Search for the cell housing the specified text and yield its [x, y] center coordinate. 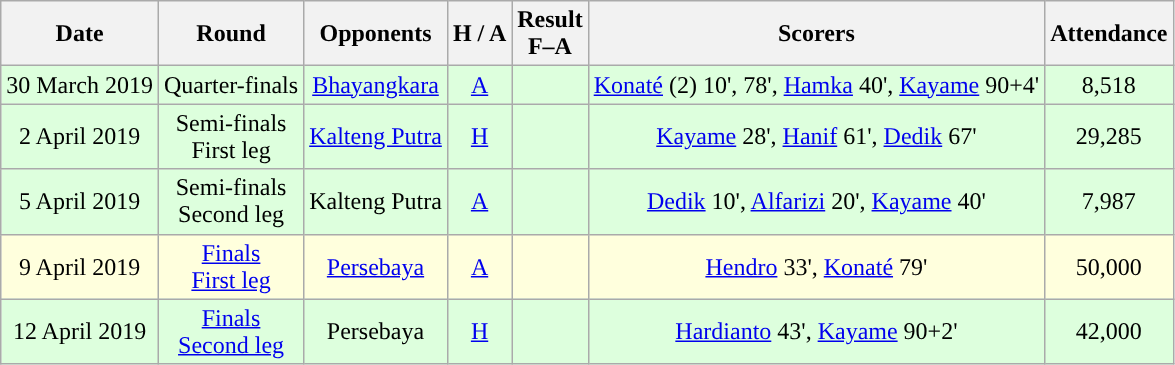
50,000 [1109, 266]
H / A [479, 34]
Kayame 28', Hanif 61', Dedik 67' [816, 136]
29,285 [1109, 136]
Scorers [816, 34]
Round [230, 34]
Semi-finalsFirst leg [230, 136]
Hardianto 43', Kayame 90+2' [816, 332]
Date [80, 34]
5 April 2019 [80, 202]
30 March 2019 [80, 85]
8,518 [1109, 85]
Hendro 33', Konaté 79' [816, 266]
2 April 2019 [80, 136]
9 April 2019 [80, 266]
Attendance [1109, 34]
Bhayangkara [376, 85]
Opponents [376, 34]
Semi-finalsSecond leg [230, 202]
ResultF–A [550, 34]
7,987 [1109, 202]
FinalsFirst leg [230, 266]
Quarter-finals [230, 85]
42,000 [1109, 332]
12 April 2019 [80, 332]
FinalsSecond leg [230, 332]
Dedik 10', Alfarizi 20', Kayame 40' [816, 202]
Konaté (2) 10', 78', Hamka 40', Kayame 90+4' [816, 85]
